Locate the cell with the specified text and output its (x, y) center coordinate. 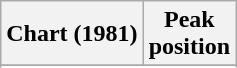
Chart (1981) (72, 34)
Peakposition (189, 34)
